Return the (x, y) coordinate for the center point of the cell that contains the specified text.  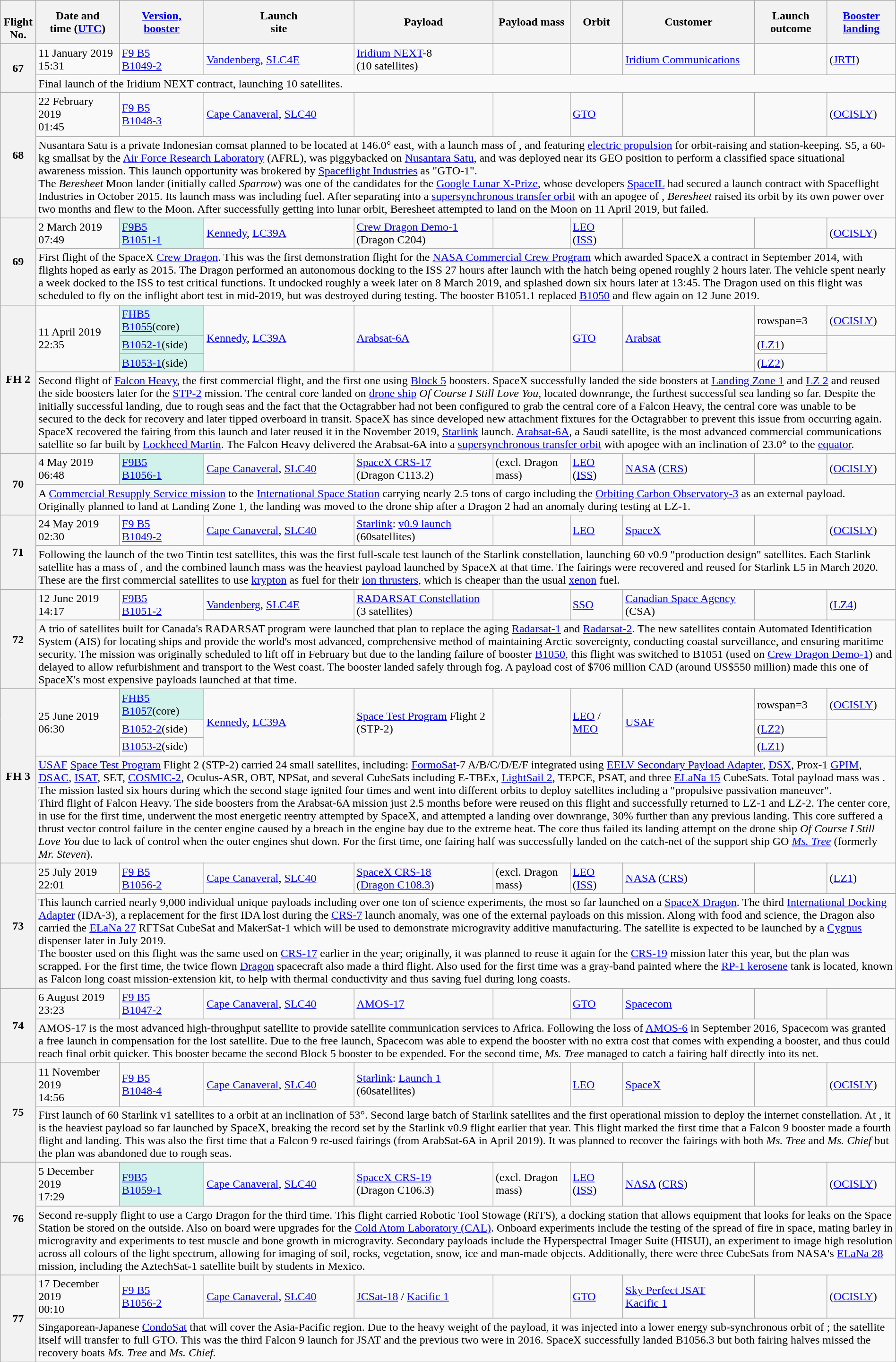
JCSat-18 / Kacific 1 (423, 1297)
Date andtime (UTC) (78, 22)
Orbit (596, 22)
Arabsat-6A (423, 338)
Boosterlanding (861, 22)
AMOS-17 (423, 1004)
73 (18, 925)
Space Test Program Flight 2 (STP-2) (423, 722)
B1052-2(side) (162, 729)
SpaceX CRS-19(Dragon C106.3) (423, 1184)
F9B5B1051-1 (162, 233)
F9 B5B1047-2 (162, 1004)
SpaceX CRS-17(Dragon C113.2) (423, 469)
69 (18, 261)
70 (18, 484)
(JRTI) (861, 60)
F9 B5B1048-4 (162, 1084)
Customer (689, 22)
74 (18, 1026)
77 (18, 1319)
Payload mass (531, 22)
71 (18, 552)
FH 2 (18, 379)
Iridium Communications (689, 60)
FHB5B1057(core) (162, 704)
Sky Perfect JSATKacific 1 (689, 1297)
Version,booster (162, 22)
B1052-1(side) (162, 345)
24 May 201902:30 (78, 530)
72 (18, 639)
11 April 201922:35 (78, 338)
B1053-2(side) (162, 747)
F9B5B1056-1 (162, 469)
F9 B5B1048-3 (162, 114)
75 (18, 1112)
F9B5B1051-2 (162, 605)
67 (18, 68)
FH 3 (18, 776)
2 March 201907:49 (78, 233)
25 July 201922:01 (78, 878)
Spacecom (689, 1004)
F9B5B1059-1 (162, 1184)
11 November 201914:56 (78, 1084)
11 January 201915:31 (78, 60)
12 June 201914:17 (78, 605)
6 August 201923:23 (78, 1004)
B1053-1(side) (162, 362)
RADARSAT Constellation(3 satellites) (423, 605)
4 May 201906:48 (78, 469)
22 February 201901:45 (78, 114)
Canadian Space Agency (CSA) (689, 605)
Final launch of the Iridium NEXT contract, launching 10 satellites. (466, 84)
Flight No. (18, 22)
SpaceX CRS-18(Dragon C108.3) (423, 878)
(LZ4) (861, 605)
Starlink: Launch 1 (60satellites) (423, 1084)
SSO (596, 605)
Starlink: v0.9 launch (60satellites) (423, 530)
Iridium NEXT-8(10 satellites) (423, 60)
Launchsite (279, 22)
USAF (689, 722)
Crew Dragon Demo-1(Dragon C204) (423, 233)
Arabsat (689, 338)
Launchoutcome (791, 22)
76 (18, 1218)
Payload (423, 22)
25 June 201906:30 (78, 722)
68 (18, 155)
FHB5B1055(core) (162, 320)
LEO / MEO (596, 722)
5 December 201917:29 (78, 1184)
17 December 201900:10 (78, 1297)
